Pinpoint the cell where the given text exists, returning its [X, Y] midpoint coordinate. 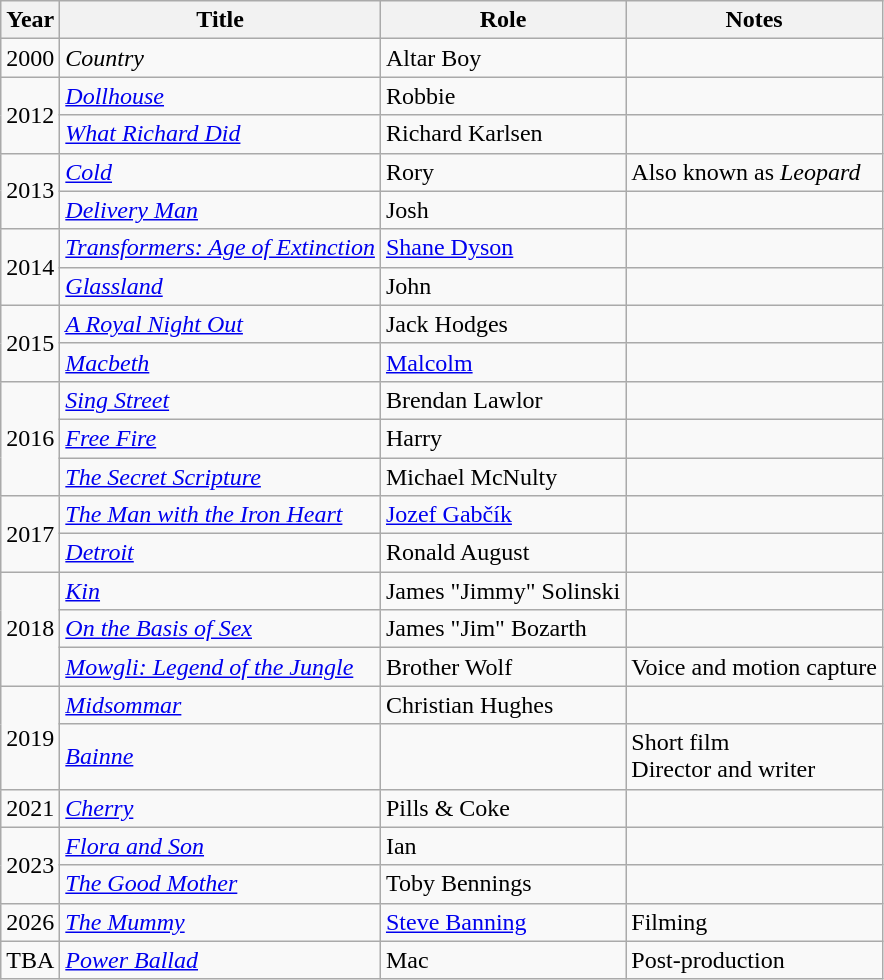
2026 [30, 922]
Country [220, 58]
The Man with the Iron Heart [220, 515]
Bainne [220, 756]
Ronald August [502, 553]
The Good Mother [220, 884]
Brendan Lawlor [502, 400]
Shane Dyson [502, 248]
Cherry [220, 808]
Delivery Man [220, 210]
Ian [502, 846]
Role [502, 20]
James "Jimmy" Solinski [502, 591]
Sing Street [220, 400]
Free Fire [220, 438]
Filming [754, 922]
Post-production [754, 960]
2000 [30, 58]
Harry [502, 438]
Transformers: Age of Extinction [220, 248]
Cold [220, 172]
2015 [30, 343]
Pills & Coke [502, 808]
What Richard Did [220, 134]
Toby Bennings [502, 884]
Flora and Son [220, 846]
John [502, 286]
Mac [502, 960]
The Secret Scripture [220, 477]
Brother Wolf [502, 667]
2017 [30, 534]
Michael McNulty [502, 477]
Glassland [220, 286]
The Mummy [220, 922]
Altar Boy [502, 58]
2012 [30, 115]
2013 [30, 191]
2014 [30, 267]
Year [30, 20]
Richard Karlsen [502, 134]
Midsommar [220, 705]
2023 [30, 865]
A Royal Night Out [220, 324]
2018 [30, 629]
On the Basis of Sex [220, 629]
Voice and motion capture [754, 667]
Detroit [220, 553]
Steve Banning [502, 922]
2021 [30, 808]
Macbeth [220, 362]
Power Ballad [220, 960]
Short filmDirector and writer [754, 756]
Also known as Leopard [754, 172]
Jozef Gabčík [502, 515]
Mowgli: Legend of the Jungle [220, 667]
2016 [30, 438]
Robbie [502, 96]
James "Jim" Bozarth [502, 629]
Kin [220, 591]
Dollhouse [220, 96]
Josh [502, 210]
Notes [754, 20]
Malcolm [502, 362]
2019 [30, 738]
Christian Hughes [502, 705]
TBA [30, 960]
Jack Hodges [502, 324]
Title [220, 20]
Rory [502, 172]
